Scan for the cell matching the given text and deliver its [X, Y] coordinate at center. 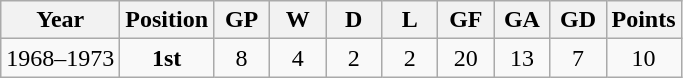
GD [578, 20]
20 [466, 58]
W [298, 20]
7 [578, 58]
GF [466, 20]
Position [167, 20]
4 [298, 58]
13 [522, 58]
L [410, 20]
1968–1973 [60, 58]
Year [60, 20]
D [354, 20]
1st [167, 58]
GA [522, 20]
Points [644, 20]
GP [242, 20]
10 [644, 58]
8 [242, 58]
